Determine the [X, Y] coordinate at the center of the cell enclosing the given text.  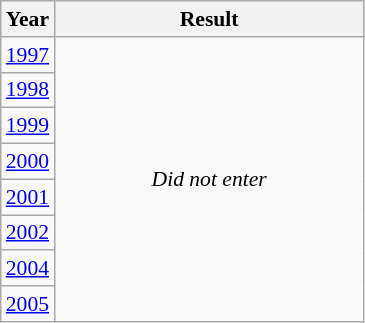
2000 [28, 162]
Year [28, 19]
2005 [28, 304]
Did not enter [209, 180]
2002 [28, 233]
Result [209, 19]
1998 [28, 90]
2004 [28, 269]
1997 [28, 55]
1999 [28, 126]
2001 [28, 197]
